Extract the (x, y) coordinate from the center of the cell holding the provided text.  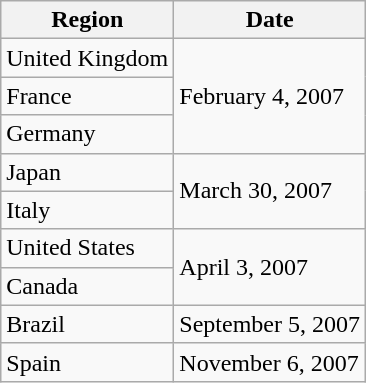
Region (88, 20)
November 6, 2007 (270, 362)
Japan (88, 172)
United Kingdom (88, 58)
Spain (88, 362)
September 5, 2007 (270, 324)
France (88, 96)
Germany (88, 134)
Canada (88, 286)
April 3, 2007 (270, 267)
March 30, 2007 (270, 191)
Brazil (88, 324)
Italy (88, 210)
United States (88, 248)
February 4, 2007 (270, 96)
Date (270, 20)
